Determine the [x, y] coordinate at the center of the cell enclosing the given text.  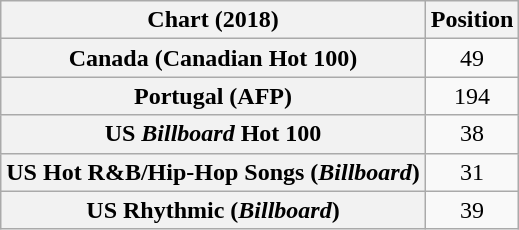
US Hot R&B/Hip-Hop Songs (Billboard) [213, 172]
US Billboard Hot 100 [213, 134]
49 [472, 58]
38 [472, 134]
US Rhythmic (Billboard) [213, 210]
Position [472, 20]
Chart (2018) [213, 20]
Portugal (AFP) [213, 96]
Canada (Canadian Hot 100) [213, 58]
194 [472, 96]
39 [472, 210]
31 [472, 172]
